Extract the [x, y] coordinate from the center of the cell holding the provided text.  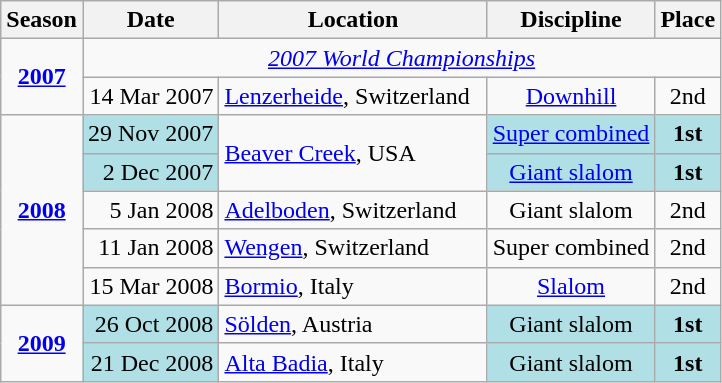
Discipline [571, 20]
Alta Badia, Italy [353, 362]
Adelboden, Switzerland [353, 210]
Location [353, 20]
26 Oct 2008 [150, 324]
Downhill [571, 96]
Place [688, 20]
2007 [42, 77]
Slalom [571, 286]
11 Jan 2008 [150, 248]
Bormio, Italy [353, 286]
Beaver Creek, USA [353, 153]
Date [150, 20]
5 Jan 2008 [150, 210]
2008 [42, 210]
Lenzerheide, Switzerland [353, 96]
2009 [42, 343]
Season [42, 20]
29 Nov 2007 [150, 134]
21 Dec 2008 [150, 362]
Sölden, Austria [353, 324]
15 Mar 2008 [150, 286]
2007 World Championships [401, 58]
2 Dec 2007 [150, 172]
Wengen, Switzerland [353, 248]
14 Mar 2007 [150, 96]
